Capture the cell that displays the provided text and extract its [X, Y] central coordinate. 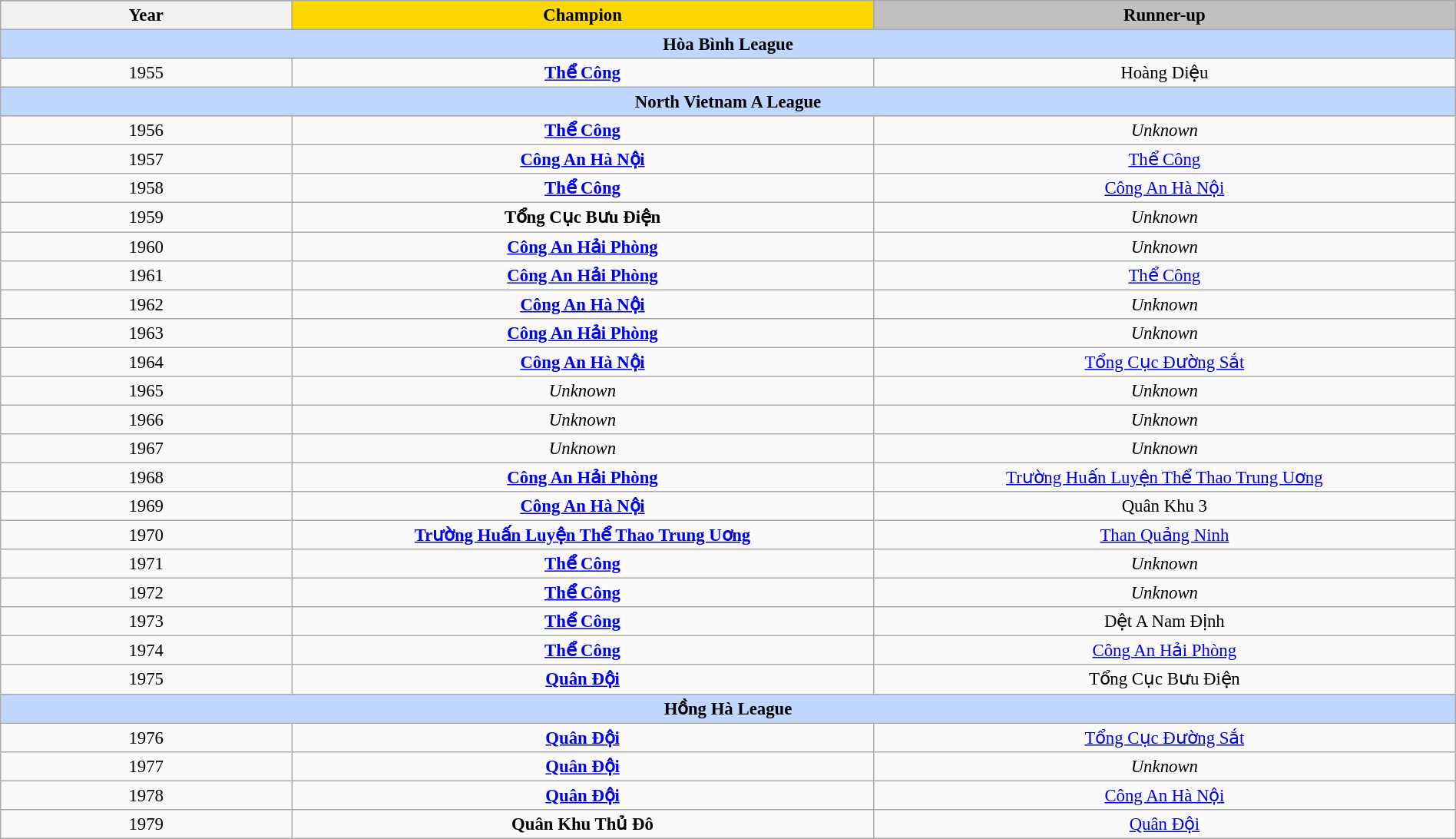
1976 [146, 738]
1970 [146, 536]
Champion [583, 15]
Dệt A Nam Định [1164, 622]
1963 [146, 333]
1961 [146, 275]
1964 [146, 362]
1965 [146, 391]
Than Quảng Ninh [1164, 536]
Quân Khu 3 [1164, 506]
1968 [146, 477]
1956 [146, 131]
Runner-up [1164, 15]
1960 [146, 247]
Year [146, 15]
1978 [146, 795]
1979 [146, 824]
1969 [146, 506]
North Vietnam A League [728, 102]
Hòa Bình League [728, 45]
1962 [146, 304]
1975 [146, 680]
1959 [146, 217]
1974 [146, 651]
Hồng Hà League [728, 708]
1972 [146, 593]
1977 [146, 766]
1967 [146, 449]
Hoàng Diệu [1164, 73]
1957 [146, 160]
1971 [146, 564]
1973 [146, 622]
1966 [146, 419]
Quân Khu Thủ Đô [583, 824]
1958 [146, 188]
1955 [146, 73]
